Determine the [X, Y] coordinate at the center of the cell enclosing the given text.  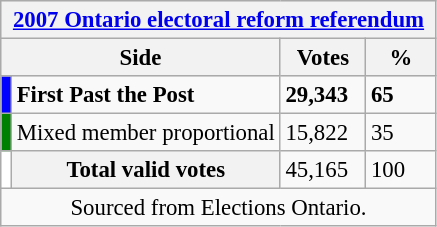
Sourced from Elections Ontario. [219, 208]
Side [140, 58]
First Past the Post [146, 95]
2007 Ontario electoral reform referendum [219, 20]
Total valid votes [146, 170]
Mixed member proportional [146, 133]
15,822 [323, 133]
65 [402, 95]
100 [402, 170]
Votes [323, 58]
45,165 [323, 170]
% [402, 58]
29,343 [323, 95]
35 [402, 133]
